Provide the (X, Y) coordinate of the cell's center where the given text is located.  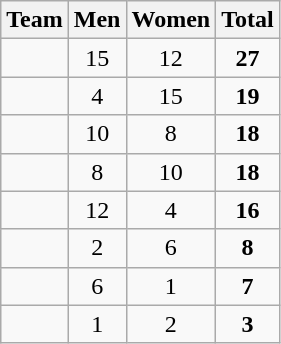
Total (248, 20)
7 (248, 286)
3 (248, 324)
Women (171, 20)
27 (248, 58)
Men (97, 20)
Team (35, 20)
16 (248, 210)
19 (248, 96)
